Output the (X, Y) coordinate of the center of the cell containing the given text.  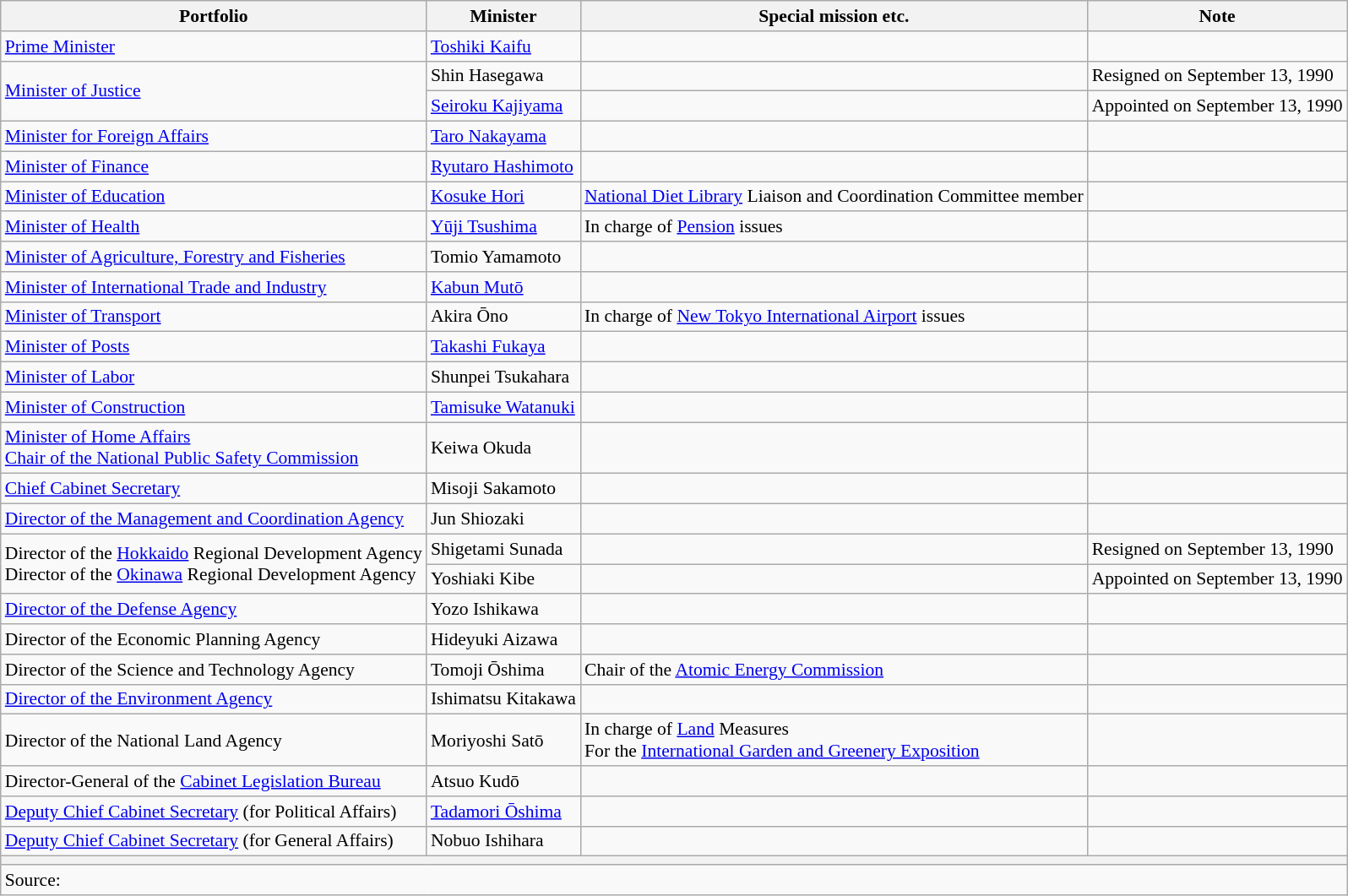
Portfolio (214, 16)
Yūji Tsushima (503, 227)
Tadamori Ōshima (503, 812)
Note (1218, 16)
Deputy Chief Cabinet Secretary (for Political Affairs) (214, 812)
Minister of Construction (214, 407)
Yozo Ishikawa (503, 610)
Minister of Finance (214, 166)
In charge of Land MeasuresFor the International Garden and Greenery Exposition (834, 740)
Special mission etc. (834, 16)
Tamisuke Watanuki (503, 407)
Minister of Home AffairsChair of the National Public Safety Commission (214, 448)
Minister of International Trade and Industry (214, 287)
Shin Hasegawa (503, 76)
Minister of Posts (214, 347)
Atsuo Kudō (503, 781)
Director of the Management and Coordination Agency (214, 519)
Yoshiaki Kibe (503, 579)
Minister of Transport (214, 317)
Misoji Sakamoto (503, 489)
Director of the Economic Planning Agency (214, 639)
In charge of Pension issues (834, 227)
Director of the National Land Agency (214, 740)
Director of the Hokkaido Regional Development AgencyDirector of the Okinawa Regional Development Agency (214, 564)
Minister for Foreign Affairs (214, 137)
National Diet Library Liaison and Coordination Committee member (834, 197)
Tomoji Ōshima (503, 670)
Toshiki Kaifu (503, 46)
Ryutaro Hashimoto (503, 166)
Source: (674, 880)
Takashi Fukaya (503, 347)
In charge of New Tokyo International Airport issues (834, 317)
Minister of Labor (214, 377)
Director of the Science and Technology Agency (214, 670)
Minister of Justice (214, 91)
Kosuke Hori (503, 197)
Kabun Mutō (503, 287)
Ishimatsu Kitakawa (503, 699)
Minister of Health (214, 227)
Director of the Defense Agency (214, 610)
Akira Ōno (503, 317)
Taro Nakayama (503, 137)
Shunpei Tsukahara (503, 377)
Minister of Education (214, 197)
Minister of Agriculture, Forestry and Fisheries (214, 257)
Minister (503, 16)
Hideyuki Aizawa (503, 639)
Tomio Yamamoto (503, 257)
Seiroku Kajiyama (503, 106)
Nobuo Ishihara (503, 841)
Chief Cabinet Secretary (214, 489)
Deputy Chief Cabinet Secretary (for General Affairs) (214, 841)
Keiwa Okuda (503, 448)
Prime Minister (214, 46)
Jun Shiozaki (503, 519)
Director of the Environment Agency (214, 699)
Chair of the Atomic Energy Commission (834, 670)
Director-General of the Cabinet Legislation Bureau (214, 781)
Moriyoshi Satō (503, 740)
Shigetami Sunada (503, 549)
